Pinpoint the cell where the given text exists, returning its (X, Y) midpoint coordinate. 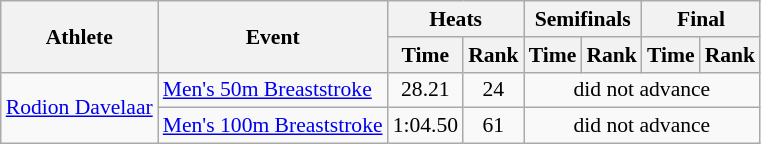
Men's 50m Breaststroke (273, 90)
Rodion Davelaar (80, 108)
1:04.50 (426, 126)
28.21 (426, 90)
Athlete (80, 36)
Semifinals (583, 19)
Heats (456, 19)
Final (701, 19)
Men's 100m Breaststroke (273, 126)
24 (494, 90)
61 (494, 126)
Event (273, 36)
